Identify which cell holds the provided text, then report its [x, y] central coordinate. 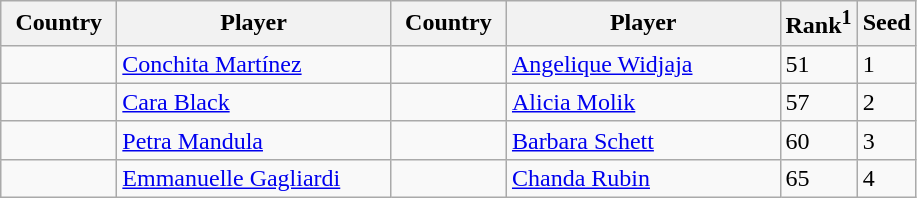
Angelique Widjaja [643, 64]
Rank1 [818, 24]
65 [818, 178]
Seed [886, 24]
Alicia Molik [643, 102]
2 [886, 102]
Conchita Martínez [254, 64]
60 [818, 140]
3 [886, 140]
51 [818, 64]
1 [886, 64]
Barbara Schett [643, 140]
Cara Black [254, 102]
4 [886, 178]
57 [818, 102]
Chanda Rubin [643, 178]
Emmanuelle Gagliardi [254, 178]
Petra Mandula [254, 140]
